Pinpoint the cell where the given text exists, returning its (X, Y) midpoint coordinate. 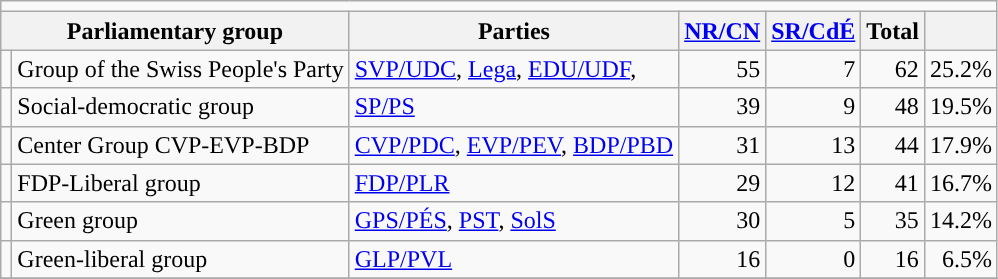
Group of the Swiss People's Party (180, 69)
14.2% (960, 221)
GPS/PÉS, PST, SolS (514, 221)
13 (814, 145)
39 (722, 107)
Parliamentary group (175, 31)
19.5% (960, 107)
17.9% (960, 145)
5 (814, 221)
12 (814, 183)
44 (893, 145)
FDP-Liberal group (180, 183)
SR/CdÉ (814, 31)
CVP/PDC, EVP/PEV, BDP/PBD (514, 145)
6.5% (960, 259)
35 (893, 221)
GLP/PVL (514, 259)
29 (722, 183)
Green group (180, 221)
48 (893, 107)
9 (814, 107)
25.2% (960, 69)
FDP/PLR (514, 183)
SP/PS (514, 107)
55 (722, 69)
Social-democratic group (180, 107)
62 (893, 69)
Parties (514, 31)
Center Group CVP-EVP-BDP (180, 145)
SVP/UDC, Lega, EDU/UDF, (514, 69)
Total (893, 31)
31 (722, 145)
7 (814, 69)
30 (722, 221)
16.7% (960, 183)
41 (893, 183)
0 (814, 259)
NR/CN (722, 31)
Green-liberal group (180, 259)
